Determine the (X, Y) coordinate at the center of the cell enclosing the given text.  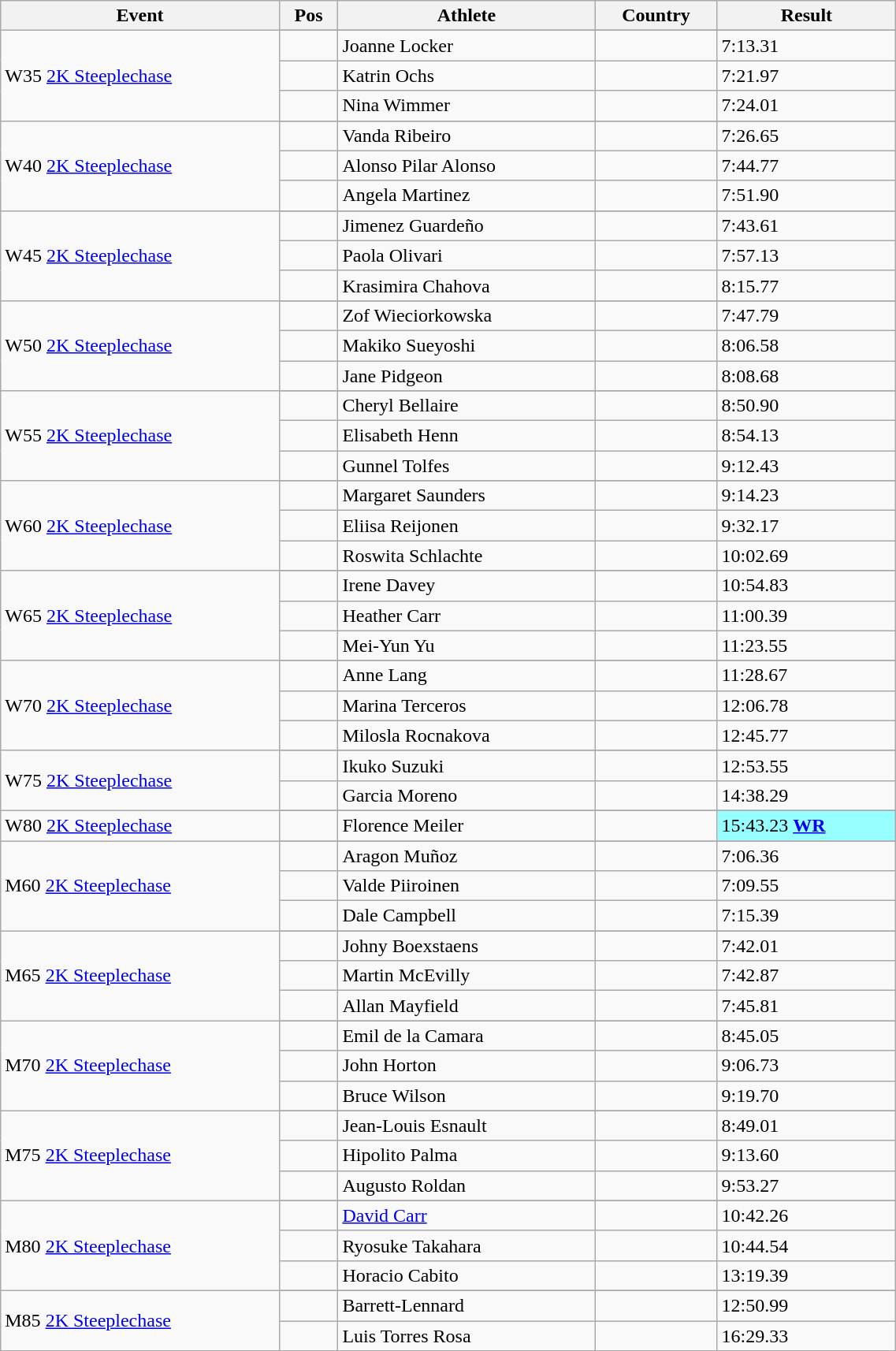
Margaret Saunders (467, 496)
Hipolito Palma (467, 1156)
13:19.39 (807, 1275)
Elisabeth Henn (467, 436)
12:50.99 (807, 1305)
Milosla Rocnakova (467, 735)
Paola Olivari (467, 255)
M65 2K Steeplechase (140, 976)
10:54.83 (807, 586)
12:53.55 (807, 765)
W80 2K Steeplechase (140, 825)
8:08.68 (807, 376)
Jane Pidgeon (467, 376)
M85 2K Steeplechase (140, 1320)
Jean-Louis Esnault (467, 1126)
Event (140, 16)
11:23.55 (807, 646)
9:12.43 (807, 466)
Heather Carr (467, 616)
7:51.90 (807, 195)
8:15.77 (807, 285)
Zof Wieciorkowska (467, 315)
Horacio Cabito (467, 1275)
7:15.39 (807, 916)
7:06.36 (807, 855)
Angela Martinez (467, 195)
Ikuko Suzuki (467, 765)
David Carr (467, 1215)
Katrin Ochs (467, 76)
Florence Meiler (467, 825)
Country (656, 16)
Ryosuke Takahara (467, 1245)
W75 2K Steeplechase (140, 780)
Result (807, 16)
Garcia Moreno (467, 795)
W60 2K Steeplechase (140, 526)
7:57.13 (807, 255)
Jimenez Guardeño (467, 225)
Athlete (467, 16)
Augusto Roldan (467, 1185)
7:26.65 (807, 136)
M75 2K Steeplechase (140, 1156)
W55 2K Steeplechase (140, 436)
9:14.23 (807, 496)
8:50.90 (807, 406)
7:44.77 (807, 166)
W45 2K Steeplechase (140, 255)
12:45.77 (807, 735)
Luis Torres Rosa (467, 1336)
Aragon Muñoz (467, 855)
M60 2K Steeplechase (140, 885)
11:28.67 (807, 675)
Emil de la Camara (467, 1036)
Martin McEvilly (467, 976)
9:06.73 (807, 1066)
7:45.81 (807, 1006)
7:21.97 (807, 76)
9:32.17 (807, 526)
7:42.01 (807, 946)
M70 2K Steeplechase (140, 1066)
7:42.87 (807, 976)
Pos (309, 16)
8:06.58 (807, 345)
9:13.60 (807, 1156)
7:43.61 (807, 225)
Irene Davey (467, 586)
9:53.27 (807, 1185)
W65 2K Steeplechase (140, 616)
11:00.39 (807, 616)
John Horton (467, 1066)
Makiko Sueyoshi (467, 345)
Nina Wimmer (467, 106)
Dale Campbell (467, 916)
Eliisa Reijonen (467, 526)
16:29.33 (807, 1336)
W40 2K Steeplechase (140, 166)
W70 2K Steeplechase (140, 705)
15:43.23 WR (807, 825)
Bruce Wilson (467, 1096)
Allan Mayfield (467, 1006)
Barrett-Lennard (467, 1305)
Roswita Schlachte (467, 556)
W50 2K Steeplechase (140, 345)
10:44.54 (807, 1245)
7:09.55 (807, 886)
Mei-Yun Yu (467, 646)
Marina Terceros (467, 705)
9:19.70 (807, 1096)
Krasimira Chahova (467, 285)
7:13.31 (807, 46)
Valde Piiroinen (467, 886)
Cheryl Bellaire (467, 406)
7:24.01 (807, 106)
10:02.69 (807, 556)
10:42.26 (807, 1215)
Gunnel Tolfes (467, 466)
Joanne Locker (467, 46)
12:06.78 (807, 705)
8:54.13 (807, 436)
8:49.01 (807, 1126)
Alonso Pilar Alonso (467, 166)
W35 2K Steeplechase (140, 76)
8:45.05 (807, 1036)
7:47.79 (807, 315)
Vanda Ribeiro (467, 136)
Anne Lang (467, 675)
14:38.29 (807, 795)
M80 2K Steeplechase (140, 1245)
Johny Boexstaens (467, 946)
